Pinpoint the cell where the given text exists, returning its (x, y) midpoint coordinate. 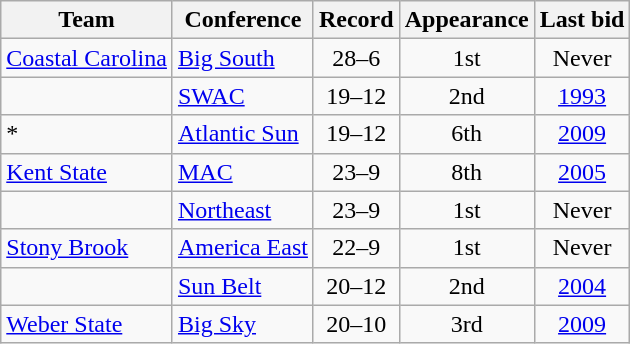
Conference (242, 20)
* (87, 134)
Sun Belt (242, 286)
3rd (466, 324)
Weber State (87, 324)
22–9 (356, 248)
Atlantic Sun (242, 134)
1993 (582, 96)
8th (466, 172)
Last bid (582, 20)
20–10 (356, 324)
2004 (582, 286)
SWAC (242, 96)
Big Sky (242, 324)
Stony Brook (87, 248)
2005 (582, 172)
Big South (242, 58)
Team (87, 20)
Kent State (87, 172)
20–12 (356, 286)
Northeast (242, 210)
America East (242, 248)
28–6 (356, 58)
6th (466, 134)
MAC (242, 172)
Appearance (466, 20)
Coastal Carolina (87, 58)
Record (356, 20)
